Identify which cell holds the provided text, then report its [X, Y] central coordinate. 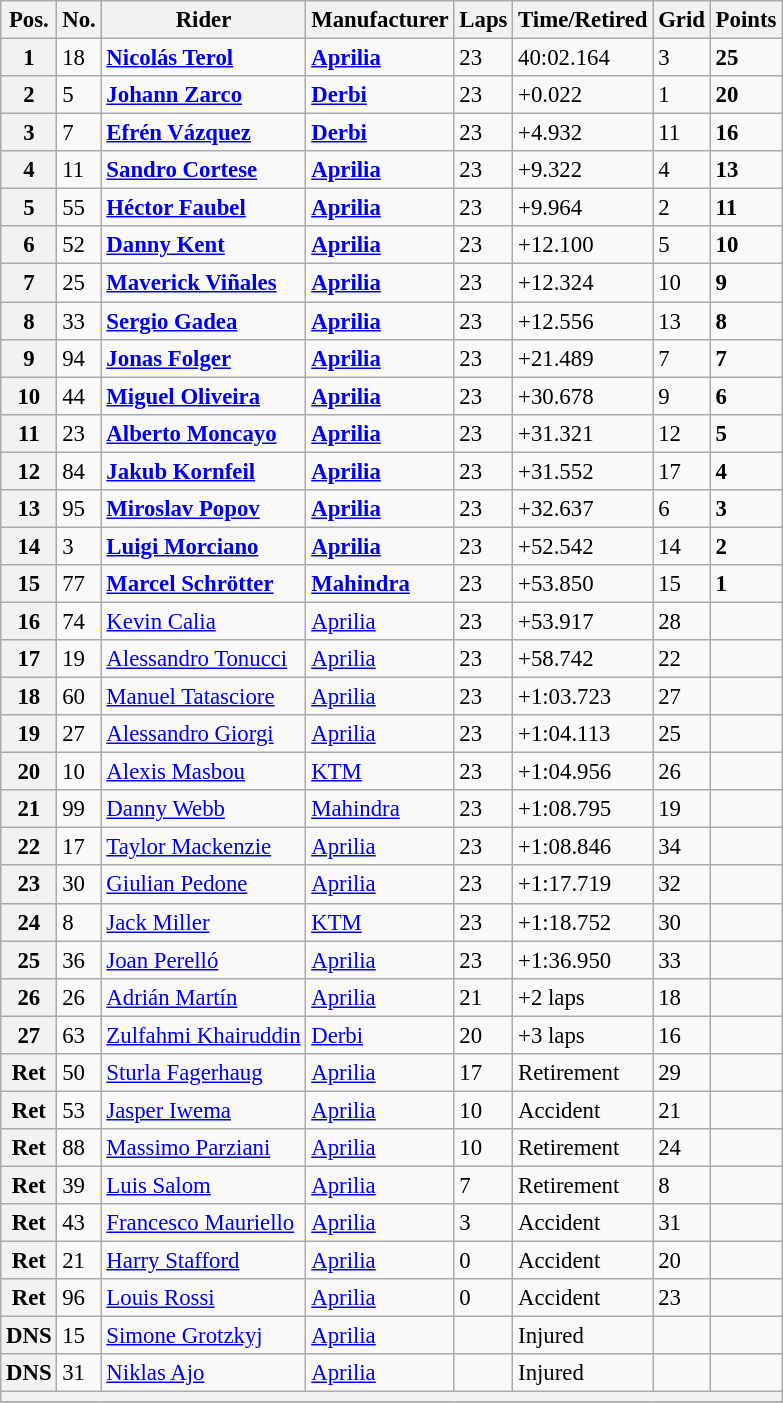
Louis Rossi [204, 1298]
+1:18.752 [583, 922]
Alessandro Giorgi [204, 734]
96 [79, 1298]
Danny Webb [204, 809]
Miguel Oliveira [204, 396]
+1:36.950 [583, 960]
+31.321 [583, 433]
63 [79, 1035]
44 [79, 396]
Manufacturer [380, 20]
+12.100 [583, 245]
53 [79, 1110]
Time/Retired [583, 20]
Alexis Masbou [204, 772]
Jakub Kornfeil [204, 471]
+31.552 [583, 471]
Simone Grotzkyj [204, 1336]
+4.932 [583, 133]
+1:04.113 [583, 734]
94 [79, 358]
Jonas Folger [204, 358]
+32.637 [583, 509]
Manuel Tatasciore [204, 697]
40:02.164 [583, 58]
Laps [484, 20]
Grid [682, 20]
Miroslav Popov [204, 509]
77 [79, 584]
+53.850 [583, 584]
50 [79, 1073]
Jack Miller [204, 922]
Maverick Viñales [204, 283]
60 [79, 697]
95 [79, 509]
+1:03.723 [583, 697]
Niklas Ajo [204, 1373]
+58.742 [583, 659]
32 [682, 885]
55 [79, 208]
52 [79, 245]
+21.489 [583, 358]
Joan Perelló [204, 960]
Points [746, 20]
Jasper Iwema [204, 1110]
Adrián Martín [204, 997]
+0.022 [583, 95]
+2 laps [583, 997]
88 [79, 1148]
+12.556 [583, 321]
Massimo Parziani [204, 1148]
+1:04.956 [583, 772]
43 [79, 1223]
Pos. [29, 20]
Sandro Cortese [204, 170]
Giulian Pedone [204, 885]
Danny Kent [204, 245]
99 [79, 809]
Luis Salom [204, 1185]
+1:17.719 [583, 885]
+9.964 [583, 208]
+53.917 [583, 621]
84 [79, 471]
34 [682, 847]
+1:08.795 [583, 809]
No. [79, 20]
29 [682, 1073]
Sergio Gadea [204, 321]
+1:08.846 [583, 847]
Alessandro Tonucci [204, 659]
74 [79, 621]
+12.324 [583, 283]
36 [79, 960]
39 [79, 1185]
Marcel Schrötter [204, 584]
Francesco Mauriello [204, 1223]
Johann Zarco [204, 95]
Nicolás Terol [204, 58]
Zulfahmi Khairuddin [204, 1035]
Rider [204, 20]
Héctor Faubel [204, 208]
+30.678 [583, 396]
Harry Stafford [204, 1261]
Kevin Calia [204, 621]
Luigi Morciano [204, 546]
+9.322 [583, 170]
Alberto Moncayo [204, 433]
Taylor Mackenzie [204, 847]
Efrén Vázquez [204, 133]
+52.542 [583, 546]
Sturla Fagerhaug [204, 1073]
+3 laps [583, 1035]
28 [682, 621]
